Capture the cell that displays the provided text and extract its [x, y] central coordinate. 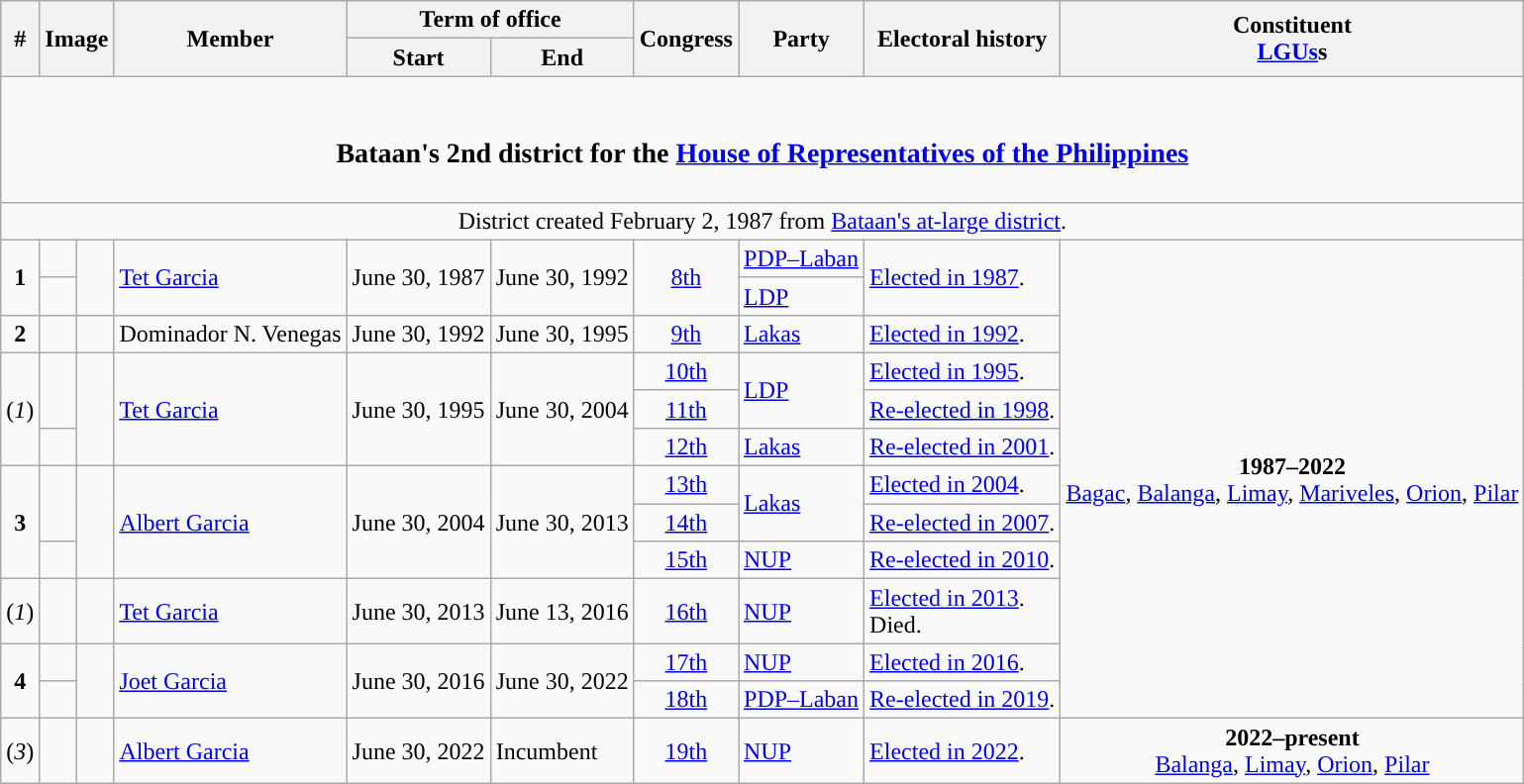
Elected in 2016. [963, 662]
Re-elected in 1998. [963, 409]
Elected in 1992. [963, 334]
Joet Garcia [230, 681]
Incumbent [562, 750]
ConstituentLGUss [1292, 39]
(3) [20, 750]
10th [685, 371]
12th [685, 446]
June 30, 1987 [418, 277]
1987–2022Bagac, Balanga, Limay, Mariveles, Orion, Pilar [1292, 479]
June 30, 2016 [418, 681]
June 13, 2016 [562, 612]
Elected in 1987. [963, 277]
Re-elected in 2001. [963, 446]
Congress [685, 39]
3 [20, 523]
19th [685, 750]
Bataan's 2nd district for the House of Representatives of the Philippines [762, 139]
Member [230, 39]
2 [20, 334]
18th [685, 700]
9th [685, 334]
1 [20, 277]
District created February 2, 1987 from Bataan's at-large district. [762, 221]
14th [685, 523]
17th [685, 662]
Re-elected in 2007. [963, 523]
2022–presentBalanga, Limay, Orion, Pilar [1292, 750]
13th [685, 485]
Elected in 1995. [963, 371]
Dominador N. Venegas [230, 334]
16th [685, 612]
Elected in 2013.Died. [963, 612]
Term of office [490, 20]
Electoral history [963, 39]
4 [20, 681]
11th [685, 409]
8th [685, 277]
End [562, 57]
Re-elected in 2010. [963, 560]
Elected in 2004. [963, 485]
Re-elected in 2019. [963, 700]
Start [418, 57]
Image [77, 39]
# [20, 39]
15th [685, 560]
Party [802, 39]
Elected in 2022. [963, 750]
